For the text-containing cell, return its midpoint in (X, Y) coordinate format. 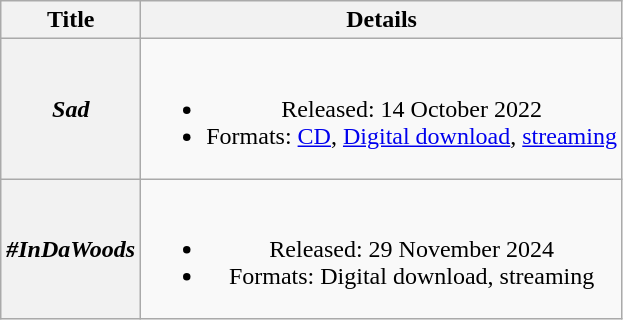
Released: 29 November 2024Formats: Digital download, streaming (382, 249)
Details (382, 20)
Title (71, 20)
Released: 14 October 2022Formats: CD, Digital download, streaming (382, 109)
#InDaWoods (71, 249)
Sad (71, 109)
